Search for the cell housing the specified text and yield its [X, Y] center coordinate. 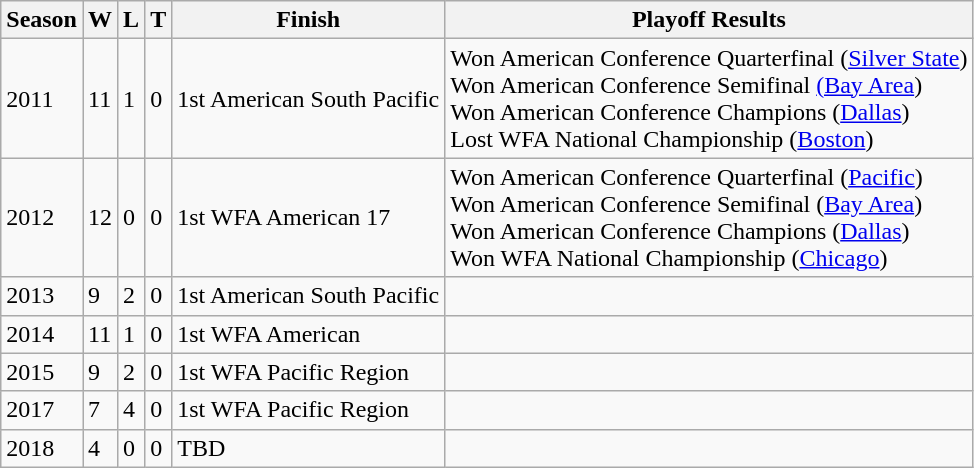
L [132, 20]
2012 [42, 218]
T [158, 20]
2017 [42, 410]
2014 [42, 334]
2013 [42, 296]
Finish [308, 20]
7 [100, 410]
1st WFA American [308, 334]
2011 [42, 98]
1st WFA American 17 [308, 218]
TBD [308, 448]
12 [100, 218]
2015 [42, 372]
W [100, 20]
2018 [42, 448]
Season [42, 20]
Playoff Results [709, 20]
